For the text-containing cell, return its midpoint in (x, y) coordinate format. 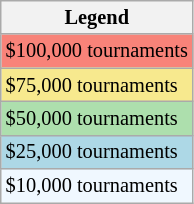
$10,000 tournaments (97, 186)
$50,000 tournaments (97, 118)
$25,000 tournaments (97, 152)
Legend (97, 17)
$100,000 tournaments (97, 51)
$75,000 tournaments (97, 85)
